Detect which cell encompasses the target text, then output its (X, Y) center coordinate. 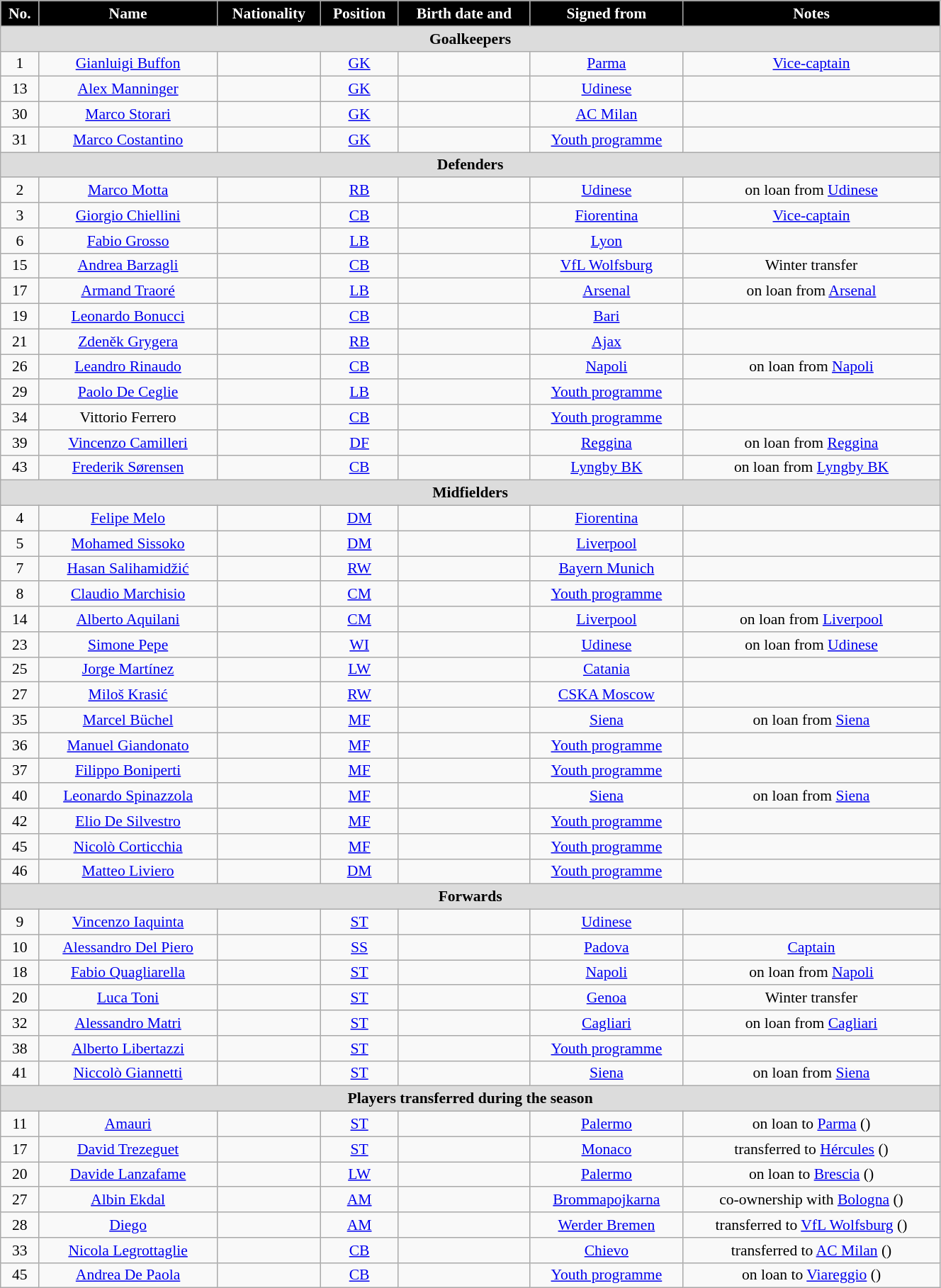
6 (20, 241)
on loan to Viareggio () (812, 1275)
5 (20, 543)
7 (20, 569)
Marco Costantino (128, 140)
Genoa (607, 998)
Filippo Boniperti (128, 771)
Marcel Büchel (128, 721)
39 (20, 443)
Forwards (470, 897)
11 (20, 1124)
Arsenal (607, 291)
21 (20, 341)
on loan to Brescia () (812, 1175)
34 (20, 417)
transferred to Hércules () (812, 1149)
Paolo De Ceglie (128, 392)
Armand Traoré (128, 291)
David Trezeguet (128, 1149)
Leandro Rinaudo (128, 367)
36 (20, 745)
Vincenzo Camilleri (128, 443)
Jorge Martínez (128, 670)
Davide Lanzafame (128, 1175)
28 (20, 1225)
Zdeněk Grygera (128, 341)
Monaco (607, 1149)
Lyngby BK (607, 468)
Andrea De Paola (128, 1275)
1 (20, 64)
14 (20, 619)
37 (20, 771)
Marco Storari (128, 115)
Alberto Libertazzi (128, 1049)
35 (20, 721)
CSKA Moscow (607, 695)
Catania (607, 670)
co-ownership with Bologna () (812, 1200)
Alex Manninger (128, 89)
3 (20, 215)
2 (20, 191)
WI (360, 645)
Simone Pepe (128, 645)
Giorgio Chiellini (128, 215)
30 (20, 115)
on loan from Arsenal (812, 291)
Vincenzo Iaquinta (128, 922)
Chievo (607, 1250)
Nicolò Corticchia (128, 847)
Vittorio Ferrero (128, 417)
Brommapojkarna (607, 1200)
Mohamed Sissoko (128, 543)
DF (360, 443)
10 (20, 947)
SS (360, 947)
Ajax (607, 341)
Name (128, 13)
4 (20, 519)
on loan from Liverpool (812, 619)
25 (20, 670)
Parma (607, 64)
Lyon (607, 241)
40 (20, 796)
Bari (607, 317)
13 (20, 89)
38 (20, 1049)
Frederik Sørensen (128, 468)
Fabio Grosso (128, 241)
Captain (812, 947)
Nicola Legrottaglie (128, 1250)
Matteo Liviero (128, 871)
Position (360, 13)
on loan from Lyngby BK (812, 468)
42 (20, 821)
41 (20, 1073)
VfL Wolfsburg (607, 266)
Defenders (470, 165)
No. (20, 13)
Padova (607, 947)
15 (20, 266)
8 (20, 594)
Signed from (607, 13)
Cagliari (607, 1023)
Manuel Giandonato (128, 745)
Marco Motta (128, 191)
46 (20, 871)
Alberto Aquilani (128, 619)
Leonardo Spinazzola (128, 796)
Miloš Krasić (128, 695)
33 (20, 1250)
19 (20, 317)
Reggina (607, 443)
Leonardo Bonucci (128, 317)
Albin Ekdal (128, 1200)
23 (20, 645)
Felipe Melo (128, 519)
Werder Bremen (607, 1225)
Elio De Silvestro (128, 821)
Nationality (269, 13)
18 (20, 973)
transferred to VfL Wolfsburg () (812, 1225)
Midfielders (470, 493)
Alessandro Del Piero (128, 947)
on loan to Parma () (812, 1124)
Bayern Munich (607, 569)
31 (20, 140)
Players transferred during the season (470, 1099)
9 (20, 922)
Claudio Marchisio (128, 594)
43 (20, 468)
Notes (812, 13)
Diego (128, 1225)
Hasan Salihamidžić (128, 569)
Niccolò Giannetti (128, 1073)
Fabio Quagliarella (128, 973)
29 (20, 392)
Andrea Barzagli (128, 266)
Goalkeepers (470, 39)
Gianluigi Buffon (128, 64)
on loan from Reggina (812, 443)
on loan from Cagliari (812, 1023)
Alessandro Matri (128, 1023)
transferred to AC Milan () (812, 1250)
26 (20, 367)
Birth date and (465, 13)
32 (20, 1023)
AC Milan (607, 115)
Luca Toni (128, 998)
Amauri (128, 1124)
